Scan for the cell matching the given text and deliver its [x, y] coordinate at center. 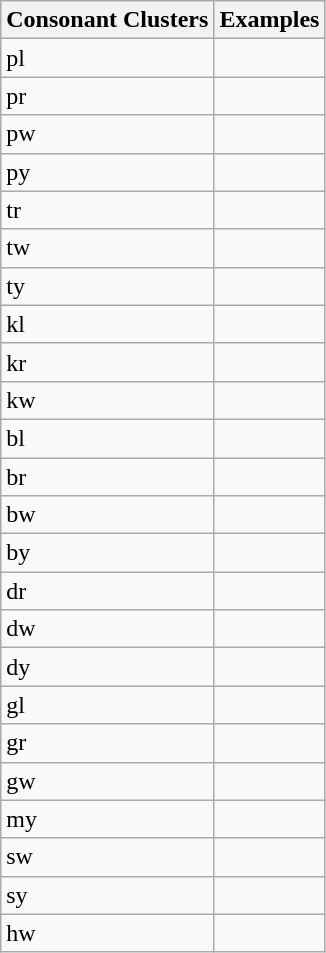
kl [108, 324]
tr [108, 210]
sy [108, 895]
sw [108, 857]
gr [108, 743]
tw [108, 248]
pl [108, 58]
dy [108, 667]
Examples [270, 20]
kr [108, 362]
pr [108, 96]
dr [108, 591]
bw [108, 515]
hw [108, 933]
bl [108, 438]
ty [108, 286]
by [108, 553]
my [108, 819]
Consonant Clusters [108, 20]
gl [108, 705]
gw [108, 781]
pw [108, 134]
dw [108, 629]
py [108, 172]
kw [108, 400]
br [108, 477]
